Determine the [x, y] coordinate at the center of the cell enclosing the given text.  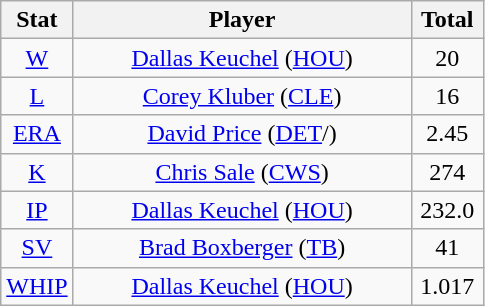
WHIP [37, 286]
Player [242, 20]
Brad Boxberger (TB) [242, 248]
16 [447, 96]
2.45 [447, 134]
1.017 [447, 286]
20 [447, 58]
David Price (DET/) [242, 134]
ERA [37, 134]
274 [447, 172]
232.0 [447, 210]
L [37, 96]
Total [447, 20]
41 [447, 248]
SV [37, 248]
IP [37, 210]
W [37, 58]
Chris Sale (CWS) [242, 172]
Stat [37, 20]
K [37, 172]
Corey Kluber (CLE) [242, 96]
